Search for the cell housing the specified text and yield its (X, Y) center coordinate. 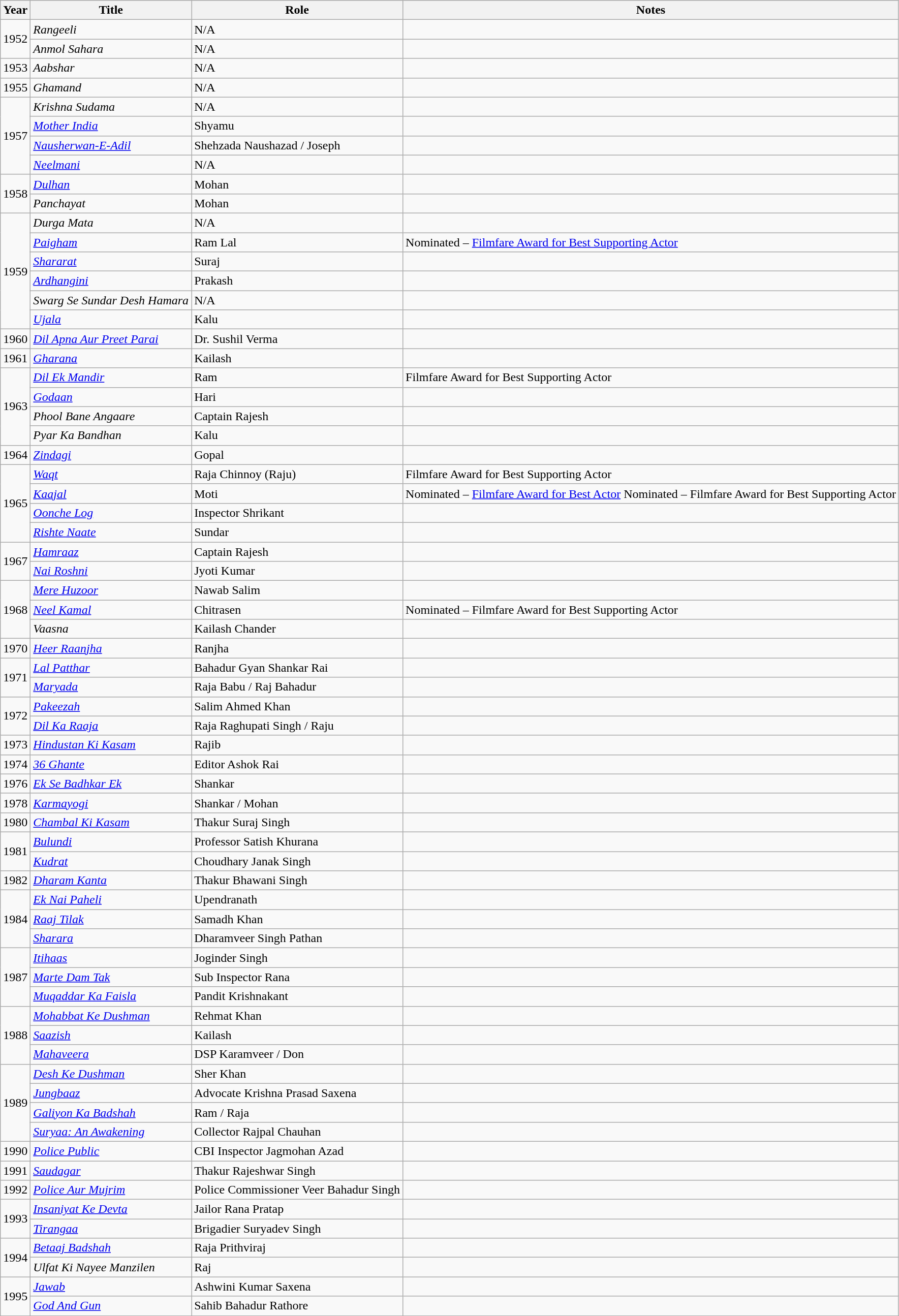
Joginder Singh (297, 958)
Inspector Shrikant (297, 513)
Panchayat (111, 203)
1984 (15, 919)
Raaj Tilak (111, 919)
DSP Karamveer / Don (297, 1054)
Advocate Krishna Prasad Saxena (297, 1093)
Professor Satish Khurana (297, 841)
1988 (15, 1035)
Ram Lal (297, 242)
Upendranath (297, 900)
Ashwini Kumar Saxena (297, 1287)
1955 (15, 87)
Dil Ka Raaja (111, 726)
1981 (15, 851)
Raja Babu / Raj Bahadur (297, 687)
Hamraaz (111, 551)
Ardhangini (111, 281)
1959 (15, 271)
Gharana (111, 358)
Shankar / Mohan (297, 803)
Nawab Salim (297, 590)
Thakur Bhawani Singh (297, 881)
Godaan (111, 397)
Ulfat Ki Nayee Manzilen (111, 1267)
Suryaa: An Awakening (111, 1132)
Thakur Suraj Singh (297, 822)
Shyamu (297, 126)
Marte Dam Tak (111, 977)
1995 (15, 1296)
Jailor Rana Pratap (297, 1209)
Samadh Khan (297, 919)
Paigham (111, 242)
Ujala (111, 320)
Nominated – Filmfare Award for Best Actor Nominated – Filmfare Award for Best Supporting Actor (651, 493)
Raja Prithviraj (297, 1248)
Moti (297, 493)
Notes (651, 10)
Nai Roshni (111, 571)
Zindagi (111, 455)
1993 (15, 1219)
Maryada (111, 687)
1987 (15, 977)
1952 (15, 39)
1980 (15, 822)
Choudhary Janak Singh (297, 861)
Shankar (297, 784)
Rehmat Khan (297, 1016)
Chitrasen (297, 610)
Oonche Log (111, 513)
Suraj (297, 262)
Bulundi (111, 841)
1953 (15, 68)
Kaajal (111, 493)
1963 (15, 406)
Vaasna (111, 629)
1957 (15, 136)
Raj (297, 1267)
1978 (15, 803)
Shehzada Naushazad / Joseph (297, 145)
Sher Khan (297, 1074)
Ghamand (111, 87)
Rajib (297, 745)
Itihaas (111, 958)
1965 (15, 503)
Dulhan (111, 184)
Mere Huzoor (111, 590)
Prakash (297, 281)
1967 (15, 561)
1968 (15, 610)
Title (111, 10)
1989 (15, 1103)
Ram (297, 378)
Neelmani (111, 165)
Betaaj Badshah (111, 1248)
Karmayogi (111, 803)
Dil Apna Aur Preet Parai (111, 339)
36 Ghante (111, 764)
Dr. Sushil Verma (297, 339)
Shararat (111, 262)
Raja Raghupati Singh / Raju (297, 726)
Salim Ahmed Khan (297, 706)
Phool Bane Angaare (111, 416)
1970 (15, 648)
Kailash Chander (297, 629)
Lal Patthar (111, 668)
Kudrat (111, 861)
1971 (15, 677)
Police Aur Mujrim (111, 1190)
Editor Ashok Rai (297, 764)
Thakur Rajeshwar Singh (297, 1170)
Galiyon Ka Badshah (111, 1112)
Dharamveer Singh Pathan (297, 938)
Muqaddar Ka Faisla (111, 996)
Swarg Se Sundar Desh Hamara (111, 300)
Saudagar (111, 1170)
Ek Se Badhkar Ek (111, 784)
Mohabbat Ke Dushman (111, 1016)
Rishte Naate (111, 532)
Sahib Bahadur Rathore (297, 1306)
Waqt (111, 474)
Neel Kamal (111, 610)
Pakeezah (111, 706)
1990 (15, 1151)
Ek Nai Paheli (111, 900)
1992 (15, 1190)
Ranjha (297, 648)
Gopal (297, 455)
1972 (15, 716)
Jungbaaz (111, 1093)
Jyoti Kumar (297, 571)
Sharara (111, 938)
Hindustan Ki Kasam (111, 745)
Ram / Raja (297, 1112)
Sundar (297, 532)
Jawab (111, 1287)
Dil Ek Mandir (111, 378)
Sub Inspector Rana (297, 977)
Raja Chinnoy (Raju) (297, 474)
Police Public (111, 1151)
1960 (15, 339)
Anmol Sahara (111, 49)
Role (297, 10)
Dharam Kanta (111, 881)
Krishna Sudama (111, 107)
1958 (15, 194)
1961 (15, 358)
Pyar Ka Bandhan (111, 435)
1994 (15, 1258)
Durga Mata (111, 223)
Mother India (111, 126)
Aabshar (111, 68)
Pandit Krishnakant (297, 996)
1973 (15, 745)
Police Commissioner Veer Bahadur Singh (297, 1190)
Bahadur Gyan Shankar Rai (297, 668)
Collector Rajpal Chauhan (297, 1132)
1974 (15, 764)
Brigadier Suryadev Singh (297, 1229)
Desh Ke Dushman (111, 1074)
Mahaveera (111, 1054)
Hari (297, 397)
Tirangaa (111, 1229)
1964 (15, 455)
1976 (15, 784)
God And Gun (111, 1306)
Year (15, 10)
Chambal Ki Kasam (111, 822)
Rangeeli (111, 29)
1991 (15, 1170)
1982 (15, 881)
CBI Inspector Jagmohan Azad (297, 1151)
Saazish (111, 1035)
Nausherwan-E-Adil (111, 145)
Heer Raanjha (111, 648)
Insaniyat Ke Devta (111, 1209)
